Return the [X, Y] coordinate for the center point of the cell that contains the specified text.  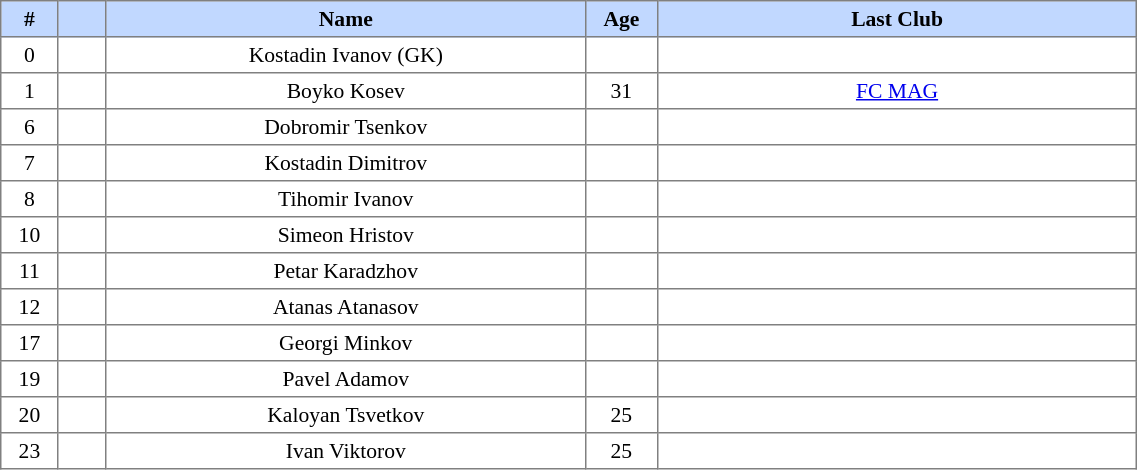
17 [30, 343]
20 [30, 415]
Kostadin Ivanov (GK) [346, 55]
Petar Karadzhov [346, 271]
23 [30, 451]
FC MAG [897, 91]
1 [30, 91]
31 [622, 91]
19 [30, 379]
Name [346, 19]
6 [30, 127]
11 [30, 271]
Boyko Kosev [346, 91]
Simeon Hristov [346, 235]
Tihomir Ivanov [346, 199]
12 [30, 307]
Kaloyan Tsvetkov [346, 415]
7 [30, 163]
Pavel Adamov [346, 379]
10 [30, 235]
Age [622, 19]
Atanas Atanasov [346, 307]
# [30, 19]
Ivan Viktorov [346, 451]
0 [30, 55]
Dobromir Tsenkov [346, 127]
Georgi Minkov [346, 343]
Last Club [897, 19]
Kostadin Dimitrov [346, 163]
8 [30, 199]
